Search for the cell housing the specified text and yield its [X, Y] center coordinate. 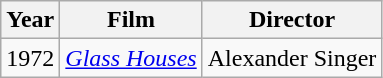
Glass Houses [131, 58]
Director [292, 20]
Alexander Singer [292, 58]
1972 [30, 58]
Film [131, 20]
Year [30, 20]
